Search for the cell housing the specified text and yield its (X, Y) center coordinate. 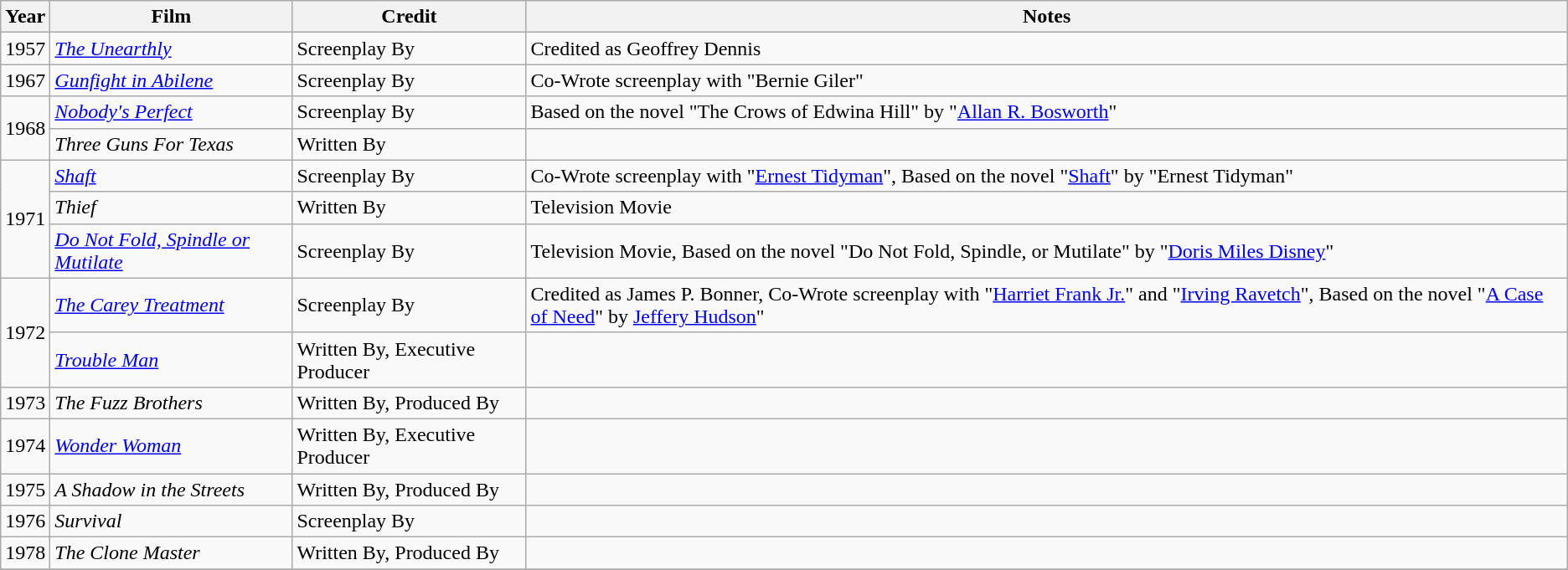
1973 (25, 403)
Notes (1047, 17)
Thief (171, 208)
Shaft (171, 176)
Year (25, 17)
1957 (25, 49)
The Carey Treatment (171, 305)
Nobody's Perfect (171, 112)
1974 (25, 445)
The Clone Master (171, 553)
1967 (25, 80)
1972 (25, 332)
Television Movie, Based on the novel "Do Not Fold, Spindle, or Mutilate" by "Doris Miles Disney" (1047, 251)
Credited as Geoffrey Dennis (1047, 49)
Do Not Fold, Spindle or Mutilate (171, 251)
The Unearthly (171, 49)
1975 (25, 490)
The Fuzz Brothers (171, 403)
A Shadow in the Streets (171, 490)
Co-Wrote screenplay with "Bernie Giler" (1047, 80)
1976 (25, 521)
1968 (25, 128)
1971 (25, 219)
Gunfight in Abilene (171, 80)
Co-Wrote screenplay with "Ernest Tidyman", Based on the novel "Shaft" by "Ernest Tidyman" (1047, 176)
Trouble Man (171, 360)
Television Movie (1047, 208)
Three Guns For Texas (171, 144)
Survival (171, 521)
1978 (25, 553)
Film (171, 17)
Credit (409, 17)
Based on the novel "The Crows of Edwina Hill" by "Allan R. Bosworth" (1047, 112)
Wonder Woman (171, 445)
